From the cell containing the given text, extract its center point as [X, Y] coordinate. 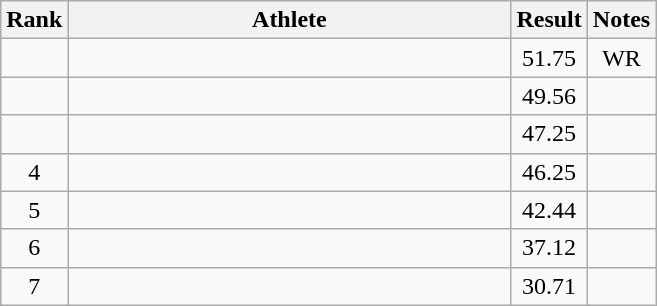
51.75 [549, 58]
30.71 [549, 286]
6 [34, 248]
WR [621, 58]
7 [34, 286]
4 [34, 172]
47.25 [549, 134]
49.56 [549, 96]
Notes [621, 20]
Result [549, 20]
Athlete [290, 20]
Rank [34, 20]
5 [34, 210]
37.12 [549, 248]
42.44 [549, 210]
46.25 [549, 172]
